For the text-containing cell, return its midpoint in [X, Y] coordinate format. 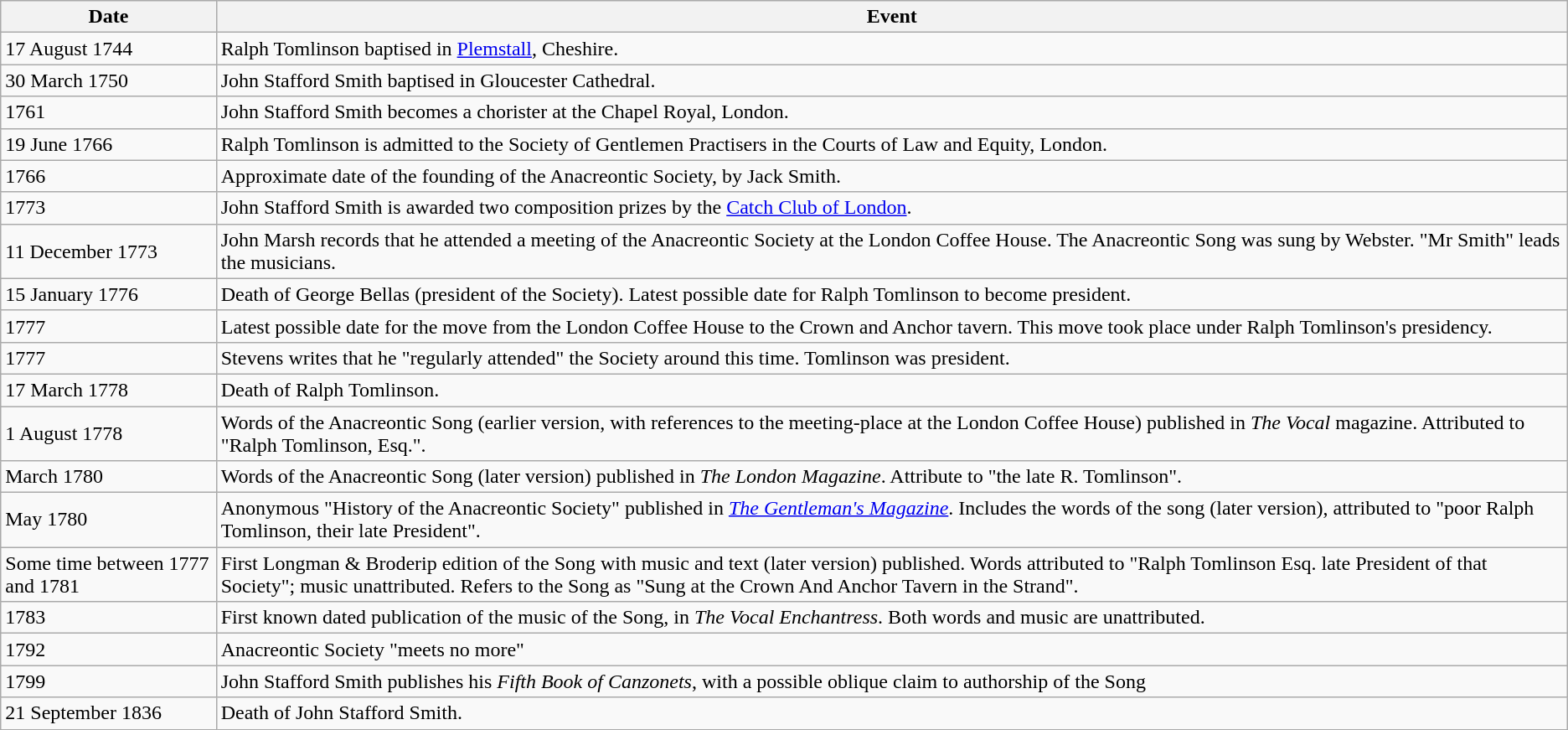
Death of John Stafford Smith. [891, 713]
Some time between 1777 and 1781 [109, 575]
John Stafford Smith becomes a chorister at the Chapel Royal, London. [891, 112]
Ralph Tomlinson is admitted to the Society of Gentlemen Practisers in the Courts of Law and Equity, London. [891, 144]
1 August 1778 [109, 432]
1792 [109, 650]
John Stafford Smith baptised in Gloucester Cathedral. [891, 80]
Date [109, 17]
Event [891, 17]
First known dated publication of the music of the Song, in The Vocal Enchantress. Both words and music are unattributed. [891, 618]
Approximate date of the founding of the Anacreontic Society, by Jack Smith. [891, 176]
Death of Ralph Tomlinson. [891, 390]
John Stafford Smith is awarded two composition prizes by the Catch Club of London. [891, 208]
March 1780 [109, 477]
1799 [109, 681]
Stevens writes that he "regularly attended" the Society around this time. Tomlinson was president. [891, 358]
11 December 1773 [109, 251]
1766 [109, 176]
17 August 1744 [109, 49]
15 January 1776 [109, 294]
1783 [109, 618]
1773 [109, 208]
Words of the Anacreontic Song (later version) published in The London Magazine. Attribute to "the late R. Tomlinson". [891, 477]
17 March 1778 [109, 390]
1761 [109, 112]
19 June 1766 [109, 144]
Anacreontic Society "meets no more" [891, 650]
Ralph Tomlinson baptised in Plemstall, Cheshire. [891, 49]
Death of George Bellas (president of the Society). Latest possible date for Ralph Tomlinson to become president. [891, 294]
21 September 1836 [109, 713]
May 1780 [109, 520]
30 March 1750 [109, 80]
John Stafford Smith publishes his Fifth Book of Canzonets, with a possible oblique claim to authorship of the Song [891, 681]
